Search for the cell housing the specified text and yield its (x, y) center coordinate. 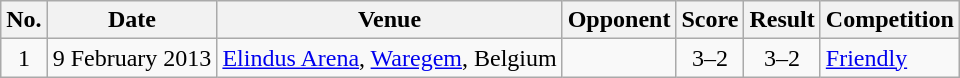
Score (710, 20)
Opponent (619, 20)
Date (132, 20)
9 February 2013 (132, 58)
Result (782, 20)
Competition (890, 20)
Venue (390, 20)
Friendly (890, 58)
Elindus Arena, Waregem, Belgium (390, 58)
1 (24, 58)
No. (24, 20)
